For the text-containing cell, return its midpoint in (x, y) coordinate format. 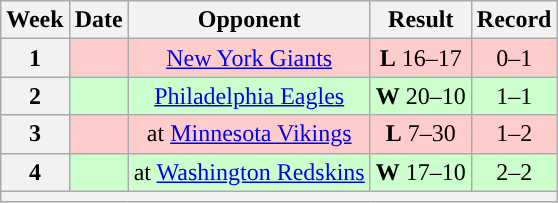
Date (98, 20)
W 20–10 (420, 96)
at Minnesota Vikings (249, 134)
W 17–10 (420, 172)
2–2 (514, 172)
3 (35, 134)
1–1 (514, 96)
L 16–17 (420, 58)
1 (35, 58)
Philadelphia Eagles (249, 96)
Result (420, 20)
Record (514, 20)
1–2 (514, 134)
L 7–30 (420, 134)
New York Giants (249, 58)
Week (35, 20)
2 (35, 96)
0–1 (514, 58)
4 (35, 172)
at Washington Redskins (249, 172)
Opponent (249, 20)
